Determine the [x, y] coordinate at the center of the cell enclosing the given text.  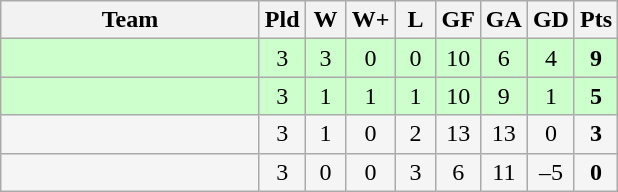
Pld [282, 20]
4 [550, 58]
Pts [596, 20]
GA [504, 20]
W [326, 20]
–5 [550, 172]
GF [458, 20]
L [416, 20]
2 [416, 134]
11 [504, 172]
W+ [370, 20]
Team [130, 20]
GD [550, 20]
5 [596, 96]
